Pinpoint the cell where the given text exists, returning its [X, Y] midpoint coordinate. 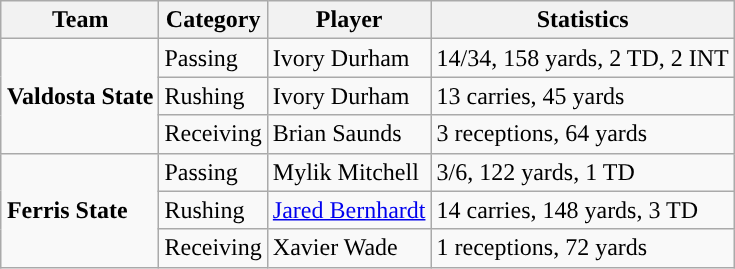
Team [80, 20]
Player [349, 20]
Category [213, 20]
3/6, 122 yards, 1 TD [582, 172]
14 carries, 148 yards, 3 TD [582, 210]
14/34, 158 yards, 2 TD, 2 INT [582, 58]
Ferris State [80, 210]
Valdosta State [80, 96]
Statistics [582, 20]
Mylik Mitchell [349, 172]
Brian Saunds [349, 134]
13 carries, 45 yards [582, 96]
1 receptions, 72 yards [582, 248]
Jared Bernhardt [349, 210]
3 receptions, 64 yards [582, 134]
Xavier Wade [349, 248]
